Identify which cell holds the provided text, then report its (x, y) central coordinate. 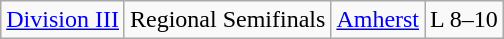
Regional Semifinals (227, 20)
Division III (63, 20)
L 8–10 (464, 20)
Amherst (378, 20)
